From the cell containing the given text, extract its center point as (x, y) coordinate. 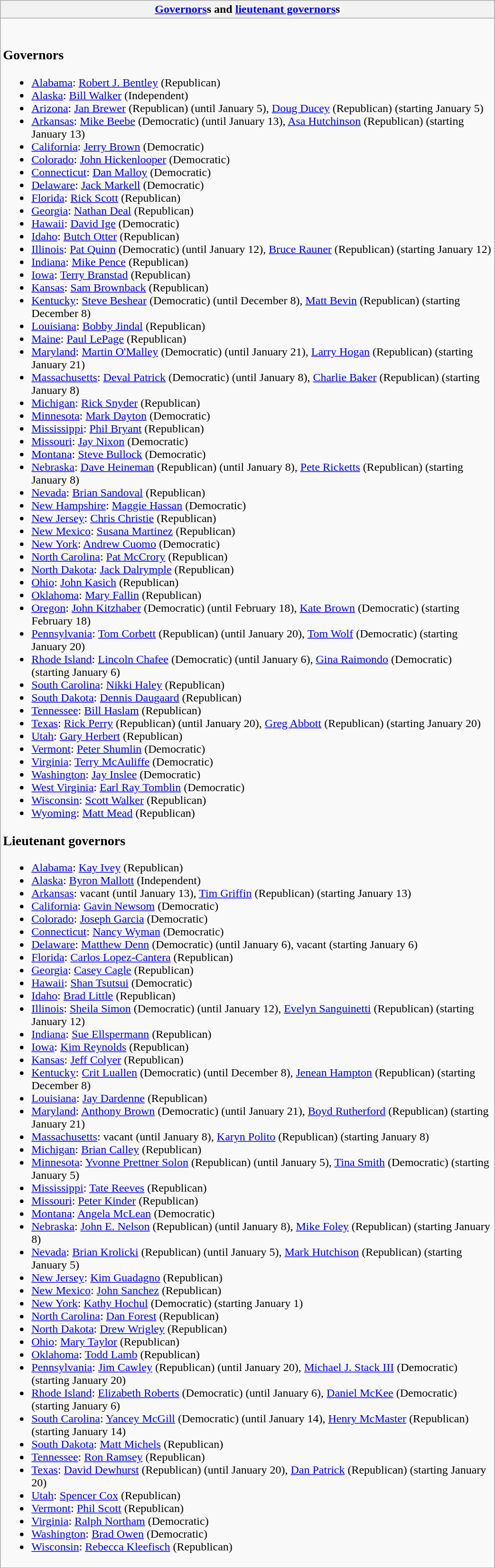
Governorss and lieutenant governorss (248, 9)
